Scan for the cell matching the given text and deliver its (x, y) coordinate at center. 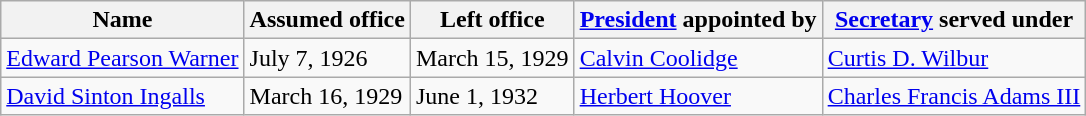
Herbert Hoover (698, 96)
March 16, 1929 (327, 96)
David Sinton Ingalls (122, 96)
Calvin Coolidge (698, 58)
Assumed office (327, 20)
Name (122, 20)
July 7, 1926 (327, 58)
March 15, 1929 (492, 58)
June 1, 1932 (492, 96)
Charles Francis Adams III (954, 96)
Secretary served under (954, 20)
President appointed by (698, 20)
Curtis D. Wilbur (954, 58)
Edward Pearson Warner (122, 58)
Left office (492, 20)
